Extract the [x, y] coordinate from the center of the cell holding the provided text.  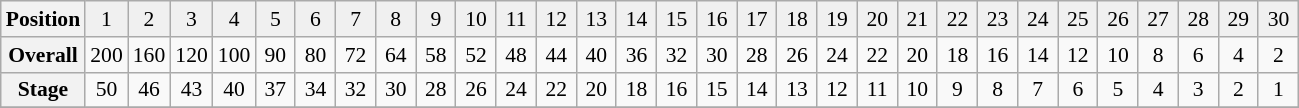
200 [106, 55]
17 [757, 19]
58 [436, 55]
44 [556, 55]
37 [275, 90]
25 [1078, 19]
36 [636, 55]
90 [275, 55]
120 [192, 55]
Position [43, 19]
43 [192, 90]
27 [1158, 19]
19 [837, 19]
Stage [43, 90]
50 [106, 90]
72 [356, 55]
21 [917, 19]
Overall [43, 55]
48 [516, 55]
52 [476, 55]
34 [315, 90]
64 [396, 55]
23 [998, 19]
46 [150, 90]
80 [315, 55]
29 [1238, 19]
160 [150, 55]
100 [234, 55]
